Scan for the cell matching the given text and deliver its [X, Y] coordinate at center. 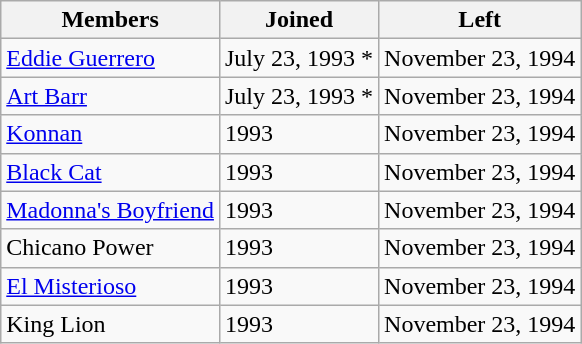
Madonna's Boyfriend [110, 210]
Art Barr [110, 96]
Konnan [110, 134]
Joined [298, 20]
Black Cat [110, 172]
Members [110, 20]
Eddie Guerrero [110, 58]
Left [480, 20]
King Lion [110, 324]
El Misterioso [110, 286]
Chicano Power [110, 248]
